For the text-containing cell, return its midpoint in [x, y] coordinate format. 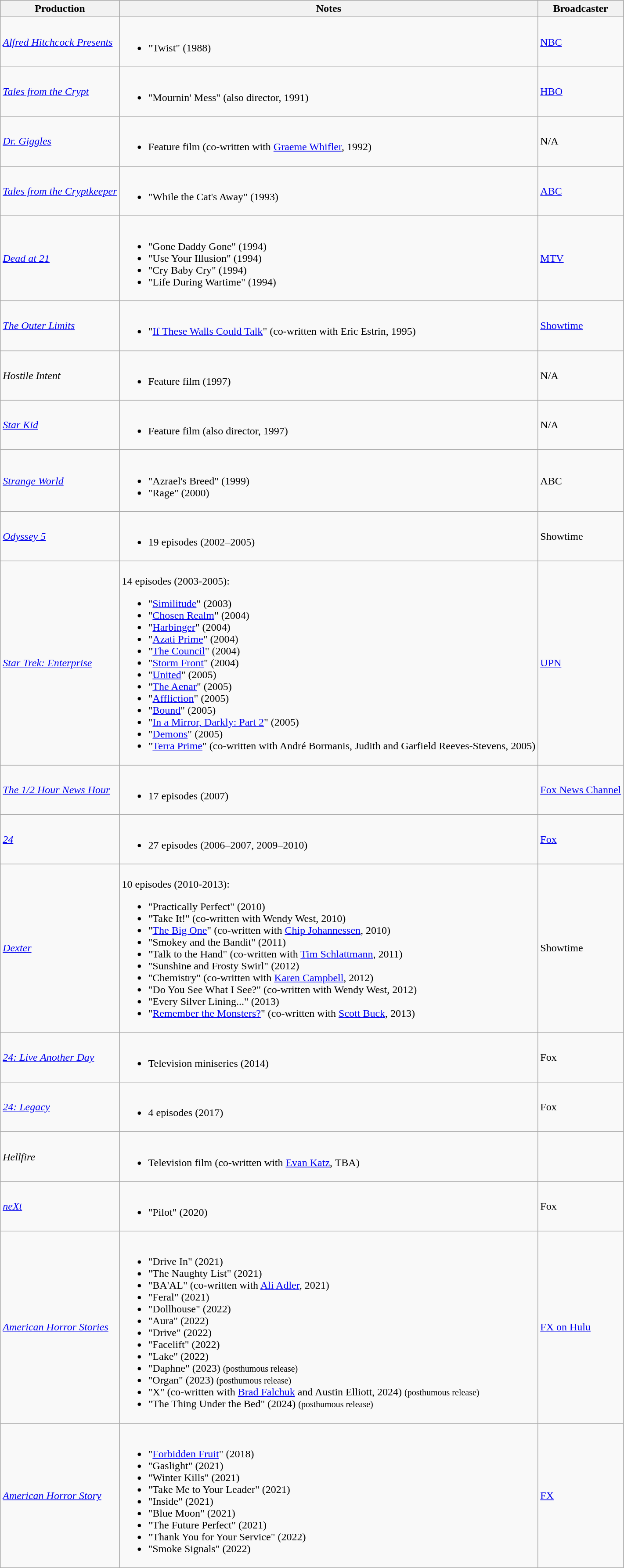
FX [581, 1495]
"While the Cat's Away" (1993) [328, 191]
27 episodes (2006–2007, 2009–2010) [328, 840]
"Azrael's Breed" (1999)"Rage" (2000) [328, 481]
"Twist" (1988) [328, 42]
neXt [60, 1206]
MTV [581, 258]
The 1/2 Hour News Hour [60, 790]
Notes [328, 9]
Hostile Intent [60, 375]
The Outer Limits [60, 326]
"Gone Daddy Gone" (1994)"Use Your Illusion" (1994)"Cry Baby Cry" (1994)"Life During Wartime" (1994) [328, 258]
Feature film (also director, 1997) [328, 425]
FX on Hulu [581, 1327]
Television miniseries (2014) [328, 1058]
Dr. Giggles [60, 141]
Television film (co-written with Evan Katz, TBA) [328, 1157]
Tales from the Crypt [60, 91]
Dexter [60, 949]
Hellfire [60, 1157]
HBO [581, 91]
Star Kid [60, 425]
Strange World [60, 481]
4 episodes (2017) [328, 1107]
Odyssey 5 [60, 536]
24: Live Another Day [60, 1058]
Broadcaster [581, 9]
Dead at 21 [60, 258]
19 episodes (2002–2005) [328, 536]
American Horror Story [60, 1495]
"Pilot" (2020) [328, 1206]
UPN [581, 663]
American Horror Stories [60, 1327]
"If These Walls Could Talk" (co-written with Eric Estrin, 1995) [328, 326]
Feature film (1997) [328, 375]
24: Legacy [60, 1107]
NBC [581, 42]
Alfred Hitchcock Presents [60, 42]
Tales from the Cryptkeeper [60, 191]
Star Trek: Enterprise [60, 663]
"Mournin' Mess" (also director, 1991) [328, 91]
Feature film (co-written with Graeme Whifler, 1992) [328, 141]
Production [60, 9]
17 episodes (2007) [328, 790]
24 [60, 840]
Fox News Channel [581, 790]
